Output the (X, Y) coordinate of the center of the cell containing the given text.  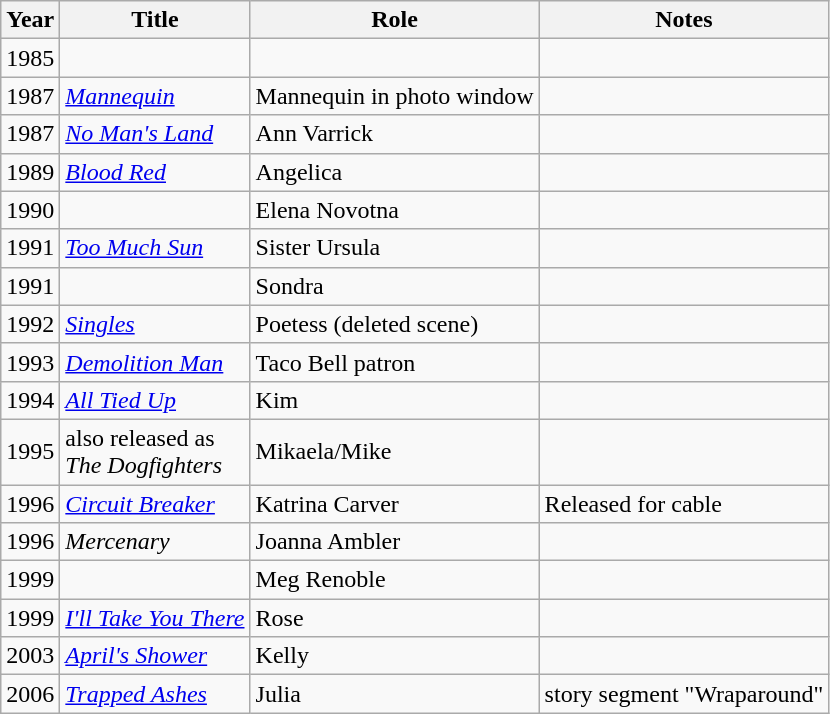
Poetess (deleted scene) (394, 324)
1993 (30, 362)
2006 (30, 694)
Katrina Carver (394, 503)
Kim (394, 400)
Taco Bell patron (394, 362)
Rose (394, 618)
All Tied Up (155, 400)
1994 (30, 400)
April's Shower (155, 656)
Too Much Sun (155, 248)
Mikaela/Mike (394, 452)
Julia (394, 694)
Mercenary (155, 542)
1995 (30, 452)
also released asThe Dogfighters (155, 452)
1990 (30, 210)
Kelly (394, 656)
No Man's Land (155, 134)
Joanna Ambler (394, 542)
story segment "Wraparound" (684, 694)
Ann Varrick (394, 134)
Released for cable (684, 503)
2003 (30, 656)
Singles (155, 324)
Notes (684, 20)
Year (30, 20)
Blood Red (155, 172)
I'll Take You There (155, 618)
Trapped Ashes (155, 694)
Mannequin in photo window (394, 96)
Sondra (394, 286)
Mannequin (155, 96)
Angelica (394, 172)
1985 (30, 58)
Elena Novotna (394, 210)
Circuit Breaker (155, 503)
Meg Renoble (394, 580)
Demolition Man (155, 362)
Role (394, 20)
1989 (30, 172)
Sister Ursula (394, 248)
Title (155, 20)
1992 (30, 324)
